Pinpoint the cell where the given text exists, returning its (x, y) midpoint coordinate. 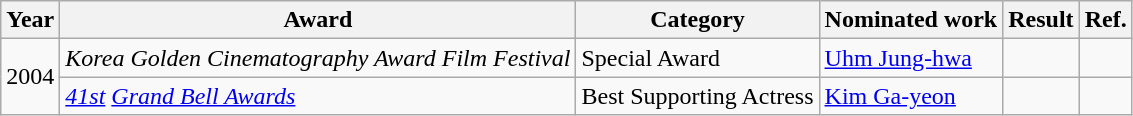
Special Award (698, 58)
Year (30, 20)
Kim Ga-yeon (911, 96)
Uhm Jung-hwa (911, 58)
Best Supporting Actress (698, 96)
Nominated work (911, 20)
Award (318, 20)
Result (1041, 20)
2004 (30, 77)
41st Grand Bell Awards (318, 96)
Category (698, 20)
Korea Golden Cinematography Award Film Festival (318, 58)
Ref. (1106, 20)
